Pinpoint the cell where the given text exists, returning its [X, Y] midpoint coordinate. 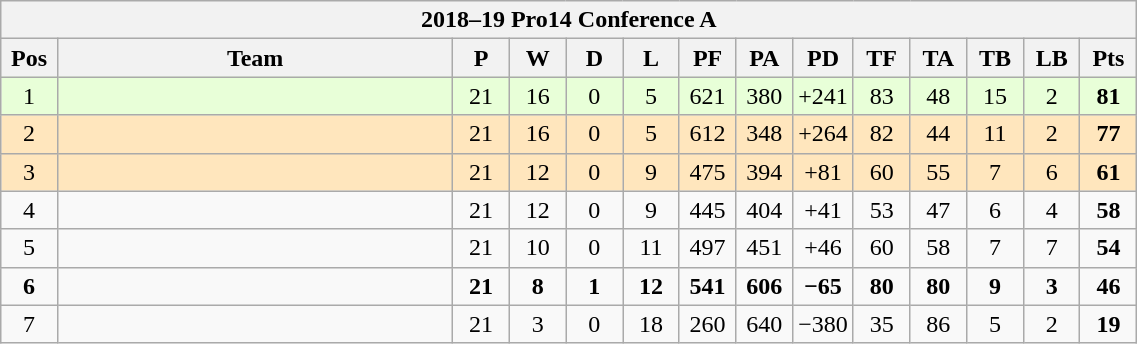
55 [938, 172]
+241 [824, 96]
394 [764, 172]
D [594, 58]
8 [538, 286]
P [482, 58]
612 [708, 134]
35 [882, 324]
L [652, 58]
497 [708, 248]
Pos [30, 58]
541 [708, 286]
10 [538, 248]
−65 [824, 286]
TB [996, 58]
+41 [824, 210]
260 [708, 324]
44 [938, 134]
451 [764, 248]
48 [938, 96]
621 [708, 96]
PF [708, 58]
83 [882, 96]
LB [1052, 58]
445 [708, 210]
61 [1108, 172]
475 [708, 172]
77 [1108, 134]
380 [764, 96]
404 [764, 210]
86 [938, 324]
15 [996, 96]
+81 [824, 172]
PA [764, 58]
606 [764, 286]
54 [1108, 248]
TA [938, 58]
TF [882, 58]
+264 [824, 134]
82 [882, 134]
W [538, 58]
PD [824, 58]
+46 [824, 248]
46 [1108, 286]
81 [1108, 96]
Team [254, 58]
−380 [824, 324]
53 [882, 210]
19 [1108, 324]
348 [764, 134]
2018–19 Pro14 Conference A [569, 20]
Pts [1108, 58]
640 [764, 324]
18 [652, 324]
47 [938, 210]
